Determine the [x, y] coordinate at the center of the cell enclosing the given text.  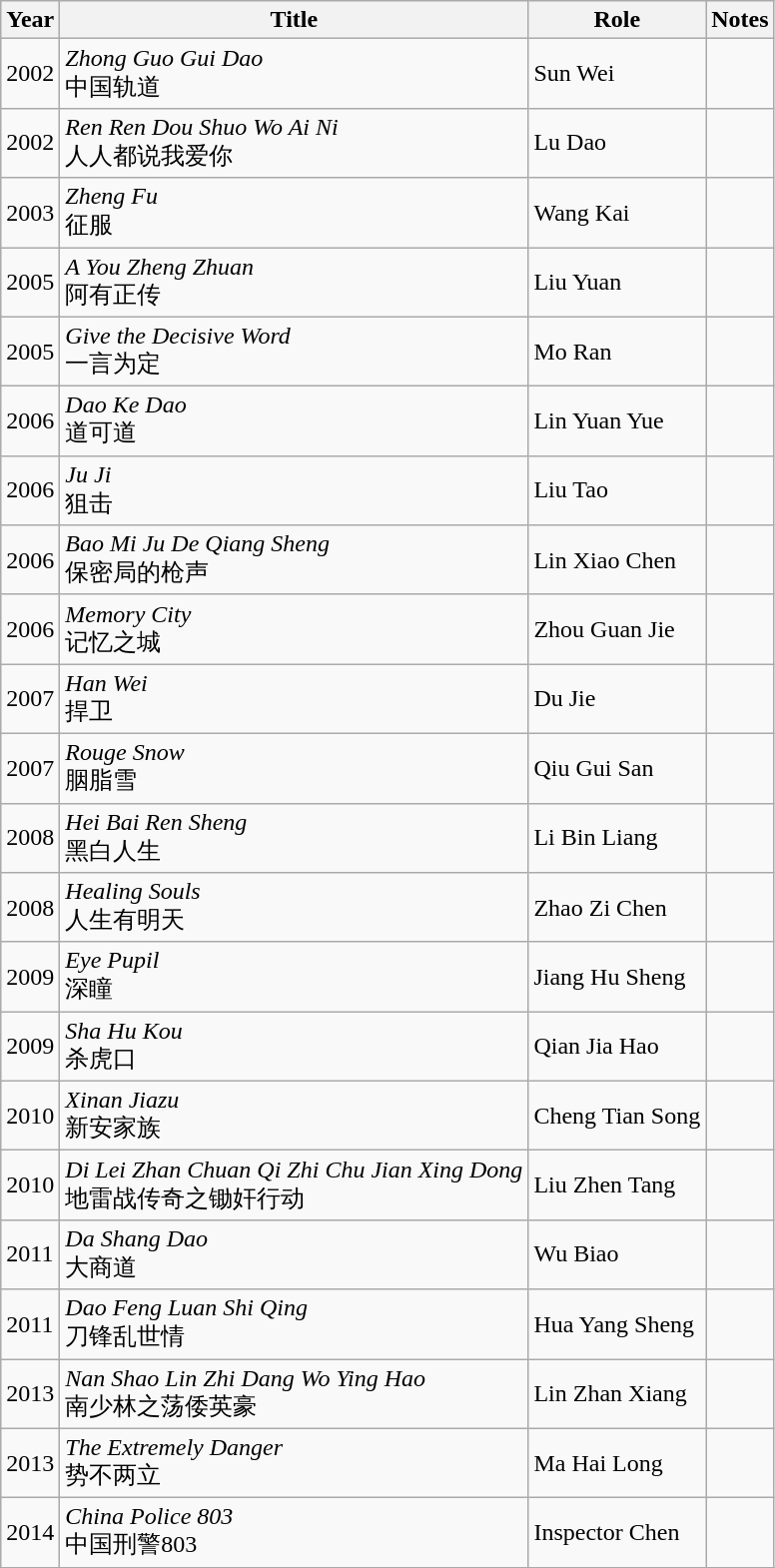
Ma Hai Long [617, 1463]
Lin Zhan Xiang [617, 1393]
Wang Kai [617, 213]
2003 [30, 213]
Ju Ji狙击 [294, 490]
Sun Wei [617, 74]
Zhong Guo Gui Dao中国轨道 [294, 74]
Inspector Chen [617, 1533]
Du Jie [617, 699]
Healing Souls人生有明天 [294, 908]
Notes [740, 20]
Liu Tao [617, 490]
2014 [30, 1533]
Memory City记忆之城 [294, 629]
Xinan Jiazu新安家族 [294, 1116]
Liu Zhen Tang [617, 1185]
Jiang Hu Sheng [617, 977]
Liu Yuan [617, 283]
Cheng Tian Song [617, 1116]
Mo Ran [617, 352]
Qian Jia Hao [617, 1047]
Ren Ren Dou Shuo Wo Ai Ni人人都说我爱你 [294, 143]
Eye Pupil深瞳 [294, 977]
Li Bin Liang [617, 838]
Give the Decisive Word一言为定 [294, 352]
Zhou Guan Jie [617, 629]
Lin Xiao Chen [617, 560]
Hei Bai Ren Sheng黑白人生 [294, 838]
Qiu Gui San [617, 768]
Sha Hu Kou杀虎口 [294, 1047]
The Extremely Danger势不两立 [294, 1463]
Title [294, 20]
Zheng Fu征服 [294, 213]
Rouge Snow胭脂雪 [294, 768]
A You Zheng Zhuan阿有正传 [294, 283]
Lin Yuan Yue [617, 421]
China Police 803中国刑警803 [294, 1533]
Wu Biao [617, 1254]
Han Wei捍卫 [294, 699]
Di Lei Zhan Chuan Qi Zhi Chu Jian Xing Dong地雷战传奇之锄奸行动 [294, 1185]
Da Shang Dao大商道 [294, 1254]
Bao Mi Ju De Qiang Sheng保密局的枪声 [294, 560]
Dao Ke Dao道可道 [294, 421]
Zhao Zi Chen [617, 908]
Lu Dao [617, 143]
Year [30, 20]
Dao Feng Luan Shi Qing刀锋乱世情 [294, 1324]
Hua Yang Sheng [617, 1324]
Role [617, 20]
Nan Shao Lin Zhi Dang Wo Ying Hao南少林之荡倭英豪 [294, 1393]
